Pinpoint the cell where the given text exists, returning its [X, Y] midpoint coordinate. 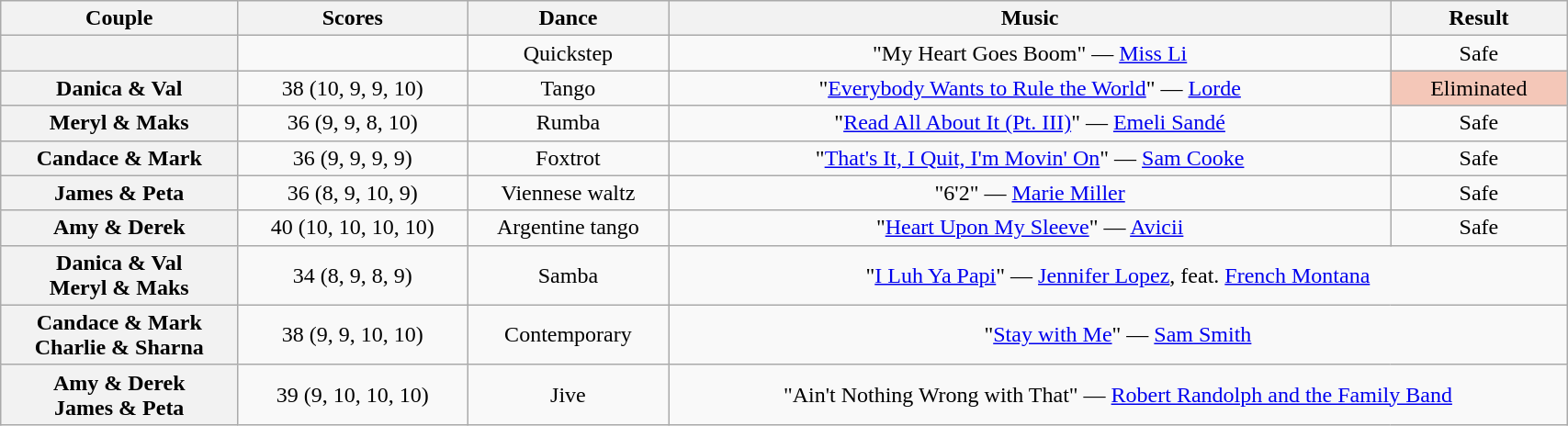
Jive [568, 395]
39 (9, 10, 10, 10) [353, 395]
Contemporary [568, 334]
Danica & Val [119, 88]
34 (8, 9, 8, 9) [353, 275]
Candace & Mark [119, 158]
Rumba [568, 123]
36 (8, 9, 10, 9) [353, 193]
"Ain't Nothing Wrong with That" — Robert Randolph and the Family Band [1117, 395]
Argentine tango [568, 228]
Quickstep [568, 53]
Tango [568, 88]
Eliminated [1479, 88]
Viennese waltz [568, 193]
Scores [353, 18]
James & Peta [119, 193]
Result [1479, 18]
38 (10, 9, 9, 10) [353, 88]
"6'2" — Marie Miller [1030, 193]
Amy & Derek [119, 228]
36 (9, 9, 8, 10) [353, 123]
"Stay with Me" — Sam Smith [1117, 334]
Dance [568, 18]
"That's It, I Quit, I'm Movin' On" — Sam Cooke [1030, 158]
Couple [119, 18]
38 (9, 9, 10, 10) [353, 334]
"My Heart Goes Boom" — Miss Li [1030, 53]
Meryl & Maks [119, 123]
Candace & MarkCharlie & Sharna [119, 334]
"Read All About It (Pt. III)" — Emeli Sandé [1030, 123]
36 (9, 9, 9, 9) [353, 158]
Music [1030, 18]
Samba [568, 275]
"I Luh Ya Papi" — Jennifer Lopez, feat. French Montana [1117, 275]
Danica & ValMeryl & Maks [119, 275]
40 (10, 10, 10, 10) [353, 228]
Foxtrot [568, 158]
"Everybody Wants to Rule the World" — Lorde [1030, 88]
Amy & DerekJames & Peta [119, 395]
"Heart Upon My Sleeve" — Avicii [1030, 228]
